Find where the given text appears and provide that cell's center as [X, Y] coordinate. 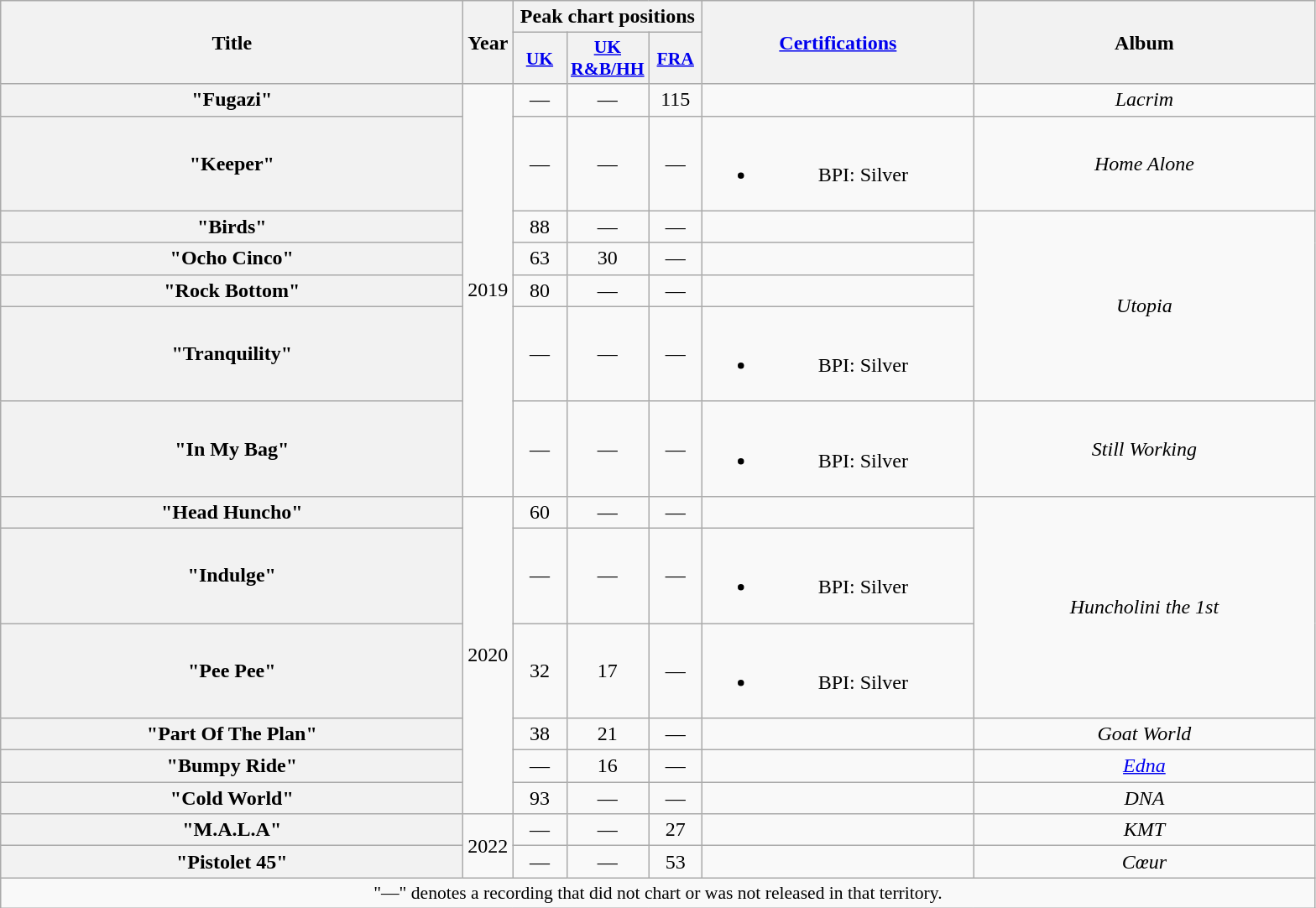
Goat World [1145, 734]
38 [540, 734]
"In My Bag" [232, 448]
21 [608, 734]
30 [608, 258]
2022 [488, 846]
"Head Huncho" [232, 512]
Cœur [1145, 862]
"Rock Bottom" [232, 290]
93 [540, 798]
"Cold World" [232, 798]
"Birds" [232, 227]
UK [540, 59]
Peak chart positions [608, 17]
32 [540, 670]
"Ocho Cinco" [232, 258]
Home Alone [1145, 163]
"Indulge" [232, 576]
"—" denotes a recording that did not chart or was not released in that territory. [658, 893]
Utopia [1145, 305]
63 [540, 258]
Certifications [838, 42]
"M.A.L.A" [232, 830]
FRA [676, 59]
115 [676, 100]
Lacrim [1145, 100]
17 [608, 670]
Title [232, 42]
"Keeper" [232, 163]
88 [540, 227]
60 [540, 512]
Edna [1145, 766]
Album [1145, 42]
80 [540, 290]
"Fugazi" [232, 100]
"Part Of The Plan" [232, 734]
DNA [1145, 798]
27 [676, 830]
Year [488, 42]
53 [676, 862]
"Bumpy Ride" [232, 766]
Huncholini the 1st [1145, 607]
"Pee Pee" [232, 670]
KMT [1145, 830]
"Pistolet 45" [232, 862]
"Tranquility" [232, 354]
16 [608, 766]
UKR&B/HH [608, 59]
2019 [488, 290]
2020 [488, 655]
Still Working [1145, 448]
